For the text-containing cell, return its midpoint in [x, y] coordinate format. 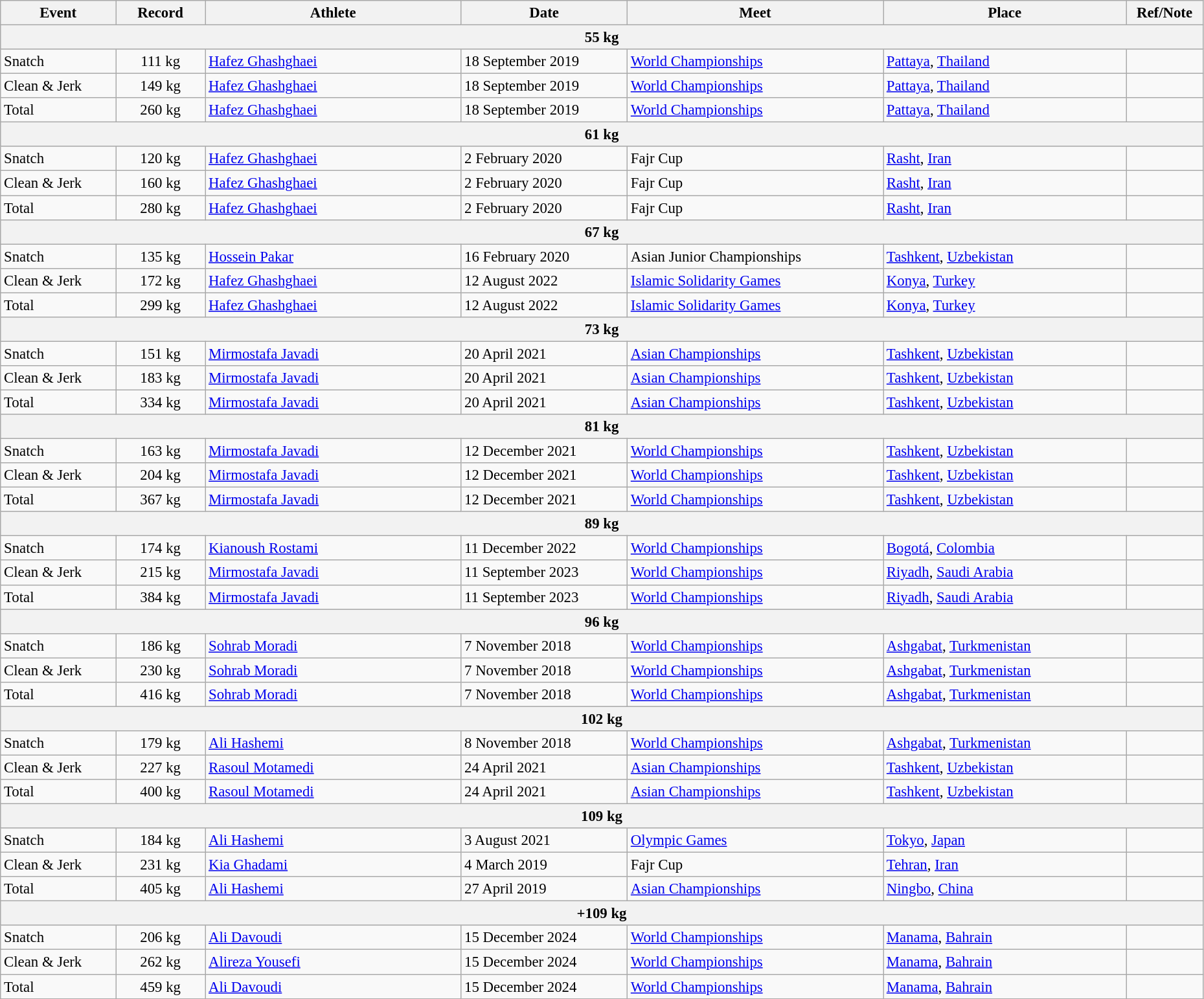
81 kg [602, 427]
Place [1005, 13]
186 kg [160, 645]
367 kg [160, 500]
Athlete [333, 13]
4 March 2019 [544, 865]
230 kg [160, 670]
Meet [755, 13]
Kia Ghadami [333, 865]
11 December 2022 [544, 548]
280 kg [160, 208]
61 kg [602, 135]
183 kg [160, 378]
Alireza Yousefi [333, 962]
111 kg [160, 62]
204 kg [160, 475]
Ref/Note [1164, 13]
416 kg [160, 695]
Event [58, 13]
160 kg [160, 183]
3 August 2021 [544, 840]
109 kg [602, 816]
Hossein Pakar [333, 256]
179 kg [160, 743]
215 kg [160, 573]
Date [544, 13]
Kianoush Rostami [333, 548]
172 kg [160, 280]
96 kg [602, 622]
27 April 2019 [544, 889]
149 kg [160, 86]
+109 kg [602, 914]
67 kg [602, 232]
Record [160, 13]
102 kg [602, 719]
459 kg [160, 987]
174 kg [160, 548]
334 kg [160, 402]
163 kg [160, 451]
55 kg [602, 38]
8 November 2018 [544, 743]
Ningbo, China [1005, 889]
Tehran, Iran [1005, 865]
299 kg [160, 305]
384 kg [160, 597]
120 kg [160, 159]
89 kg [602, 524]
260 kg [160, 110]
73 kg [602, 330]
262 kg [160, 962]
Asian Junior Championships [755, 256]
Tokyo, Japan [1005, 840]
405 kg [160, 889]
Olympic Games [755, 840]
184 kg [160, 840]
227 kg [160, 767]
Bogotá, Colombia [1005, 548]
135 kg [160, 256]
231 kg [160, 865]
206 kg [160, 938]
400 kg [160, 792]
16 February 2020 [544, 256]
151 kg [160, 354]
